Determine the (X, Y) coordinate at the center of the cell enclosing the given text.  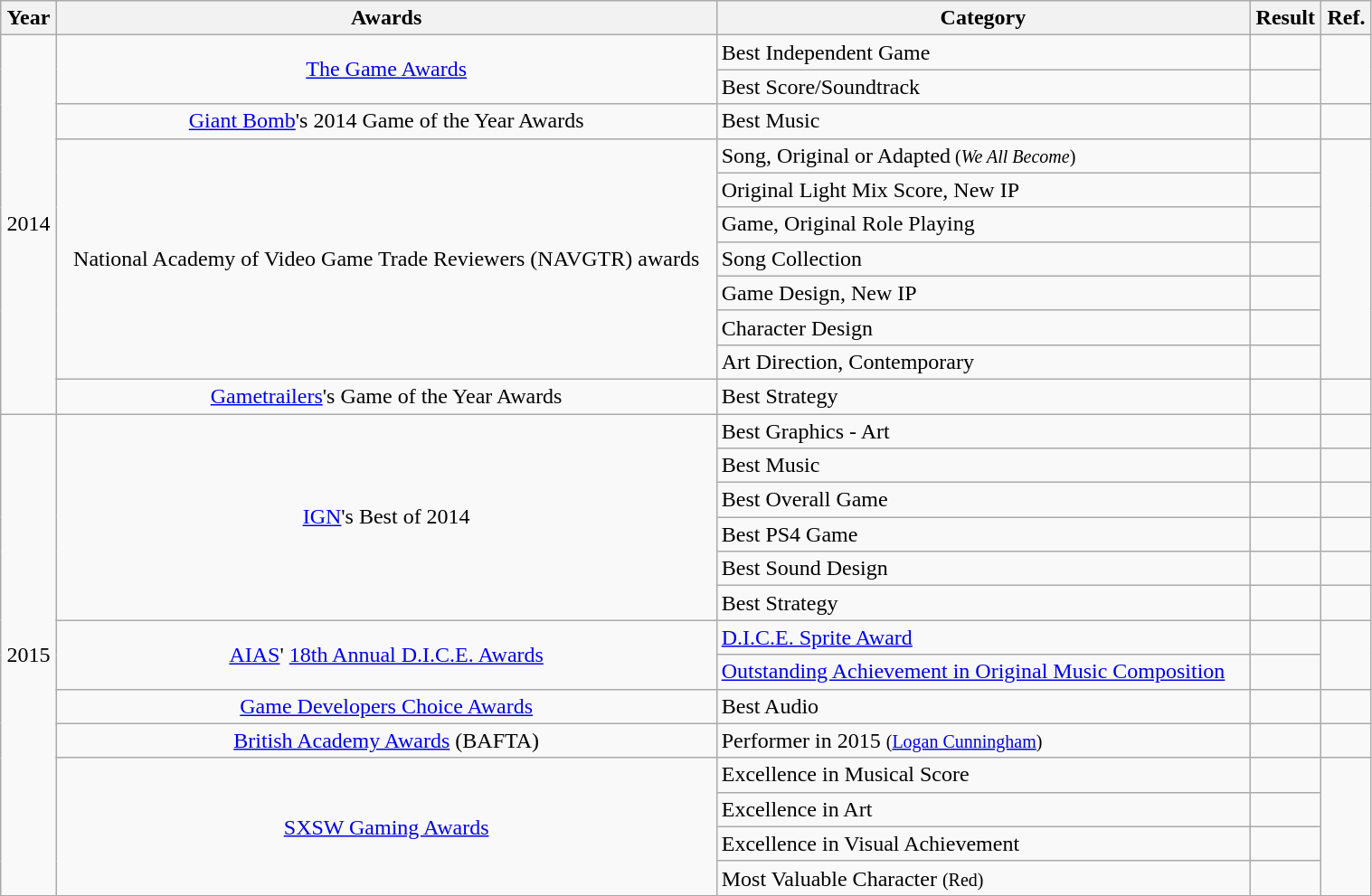
2015 (29, 655)
Excellence in Visual Achievement (982, 844)
2014 (29, 224)
IGN's Best of 2014 (386, 517)
Result (1286, 18)
Song Collection (982, 259)
Art Direction, Contemporary (982, 362)
Category (982, 18)
SXSW Gaming Awards (386, 826)
Game Design, New IP (982, 293)
Best Sound Design (982, 569)
Giant Bomb's 2014 Game of the Year Awards (386, 121)
British Academy Awards (BAFTA) (386, 740)
Most Valuable Character (Red) (982, 878)
Game, Original Role Playing (982, 224)
Gametrailers's Game of the Year Awards (386, 396)
Game Developers Choice Awards (386, 706)
Original Light Mix Score, New IP (982, 190)
Best Score/Soundtrack (982, 87)
Ref. (1346, 18)
The Game Awards (386, 70)
Year (29, 18)
Best Graphics - Art (982, 431)
National Academy of Video Game Trade Reviewers (NAVGTR) awards (386, 259)
Excellence in Art (982, 809)
Best PS4 Game (982, 534)
Outstanding Achievement in Original Music Composition (982, 672)
Best Independent Game (982, 52)
Performer in 2015 (Logan Cunningham) (982, 740)
D.I.C.E. Sprite Award (982, 637)
AIAS' 18th Annual D.I.C.E. Awards (386, 655)
Song, Original or Adapted (We All Become) (982, 156)
Character Design (982, 327)
Excellence in Musical Score (982, 775)
Awards (386, 18)
Best Audio (982, 706)
Best Overall Game (982, 500)
